Capture the cell that displays the provided text and extract its [x, y] central coordinate. 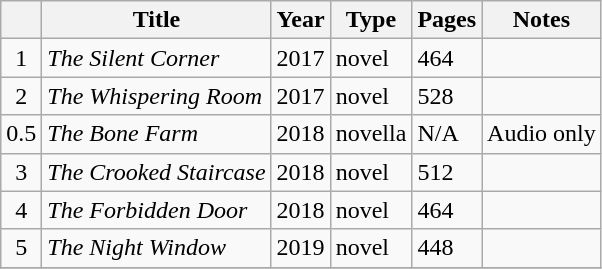
2019 [300, 248]
N/A [447, 134]
2 [22, 96]
3 [22, 172]
Title [156, 20]
The Night Window [156, 248]
The Bone Farm [156, 134]
1 [22, 58]
448 [447, 248]
Audio only [542, 134]
The Silent Corner [156, 58]
novella [371, 134]
Pages [447, 20]
The Forbidden Door [156, 210]
528 [447, 96]
Year [300, 20]
The Whispering Room [156, 96]
0.5 [22, 134]
4 [22, 210]
Type [371, 20]
512 [447, 172]
The Crooked Staircase [156, 172]
5 [22, 248]
Notes [542, 20]
